For the text-containing cell, return its midpoint in [x, y] coordinate format. 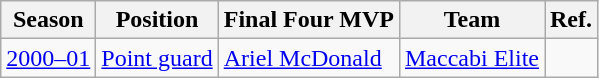
Team [472, 20]
Season [48, 20]
Ref. [570, 20]
Final Four MVP [308, 20]
Ariel McDonald [308, 58]
Maccabi Elite [472, 58]
Position [157, 20]
Point guard [157, 58]
2000–01 [48, 58]
